Return [x, y] of the center of cell containing provided text 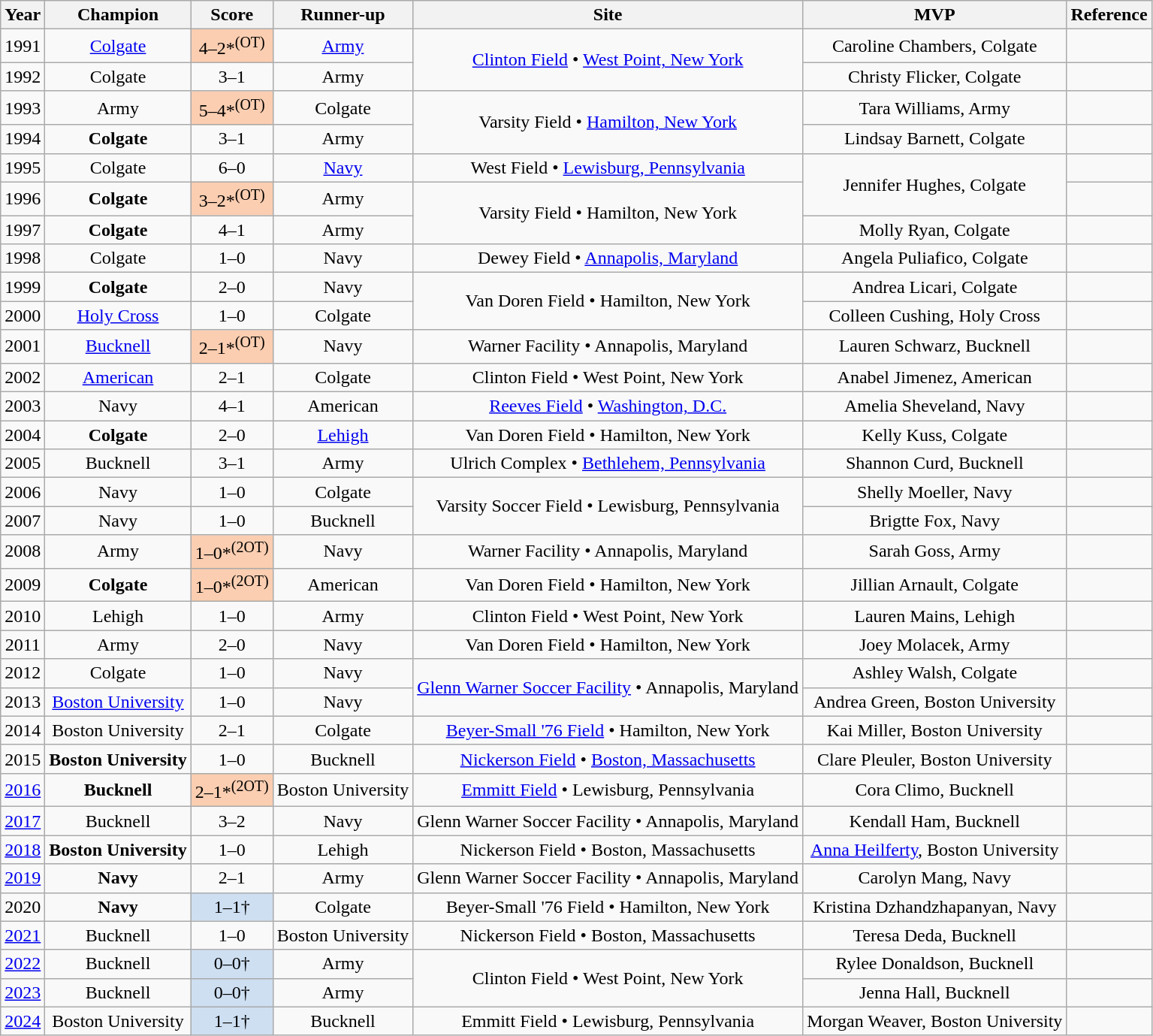
Shannon Curd, Bucknell [934, 464]
1999 [23, 287]
Site [608, 15]
2–1*(2OT) [231, 790]
2023 [23, 992]
Joey Molacek, Army [934, 645]
2006 [23, 492]
Ulrich Complex • Bethlehem, Pennsylvania [608, 464]
Anabel Jimenez, American [934, 377]
5–4*(OT) [231, 108]
1992 [23, 77]
2021 [23, 935]
Anna Heilferty, Boston University [934, 850]
Varsity Soccer Field • Lewisburg, Pennsylvania [608, 506]
Kelly Kuss, Colgate [934, 435]
2012 [23, 673]
6–0 [231, 168]
Year [23, 15]
Jillian Arnault, Colgate [934, 584]
1995 [23, 168]
Sarah Goss, Army [934, 551]
2013 [23, 702]
2010 [23, 616]
1998 [23, 258]
Morgan Weaver, Boston University [934, 1021]
2000 [23, 316]
2005 [23, 464]
2011 [23, 645]
Tara Williams, Army [934, 108]
2002 [23, 377]
4–2*(OT) [231, 47]
2020 [23, 907]
2017 [23, 821]
Carolyn Mang, Navy [934, 878]
1996 [23, 198]
Lindsay Barnett, Colgate [934, 139]
Jenna Hall, Bucknell [934, 992]
Clare Pleuler, Boston University [934, 759]
Lauren Schwarz, Bucknell [934, 347]
Runner-up [343, 15]
Holy Cross [118, 316]
Christy Flicker, Colgate [934, 77]
Cora Climo, Bucknell [934, 790]
Reeves Field • Washington, D.C. [608, 406]
Jennifer Hughes, Colgate [934, 185]
Amelia Sheveland, Navy [934, 406]
1991 [23, 47]
2015 [23, 759]
Kai Miller, Boston University [934, 730]
3–2*(OT) [231, 198]
2004 [23, 435]
Shelly Moeller, Navy [934, 492]
2007 [23, 521]
West Field • Lewisburg, Pennsylvania [608, 168]
1993 [23, 108]
Rylee Donaldson, Bucknell [934, 964]
2003 [23, 406]
1997 [23, 230]
Colleen Cushing, Holy Cross [934, 316]
3–2 [231, 821]
Ashley Walsh, Colgate [934, 673]
2016 [23, 790]
Andrea Licari, Colgate [934, 287]
Reference [1109, 15]
Score [231, 15]
Caroline Chambers, Colgate [934, 47]
Kristina Dzhandzhapanyan, Navy [934, 907]
Brigtte Fox, Navy [934, 521]
2019 [23, 878]
2018 [23, 850]
Teresa Deda, Bucknell [934, 935]
Angela Puliafico, Colgate [934, 258]
1994 [23, 139]
2022 [23, 964]
Kendall Ham, Bucknell [934, 821]
2001 [23, 347]
Dewey Field • Annapolis, Maryland [608, 258]
2014 [23, 730]
Andrea Green, Boston University [934, 702]
2–1*(OT) [231, 347]
2008 [23, 551]
MVP [934, 15]
2024 [23, 1021]
Molly Ryan, Colgate [934, 230]
Lauren Mains, Lehigh [934, 616]
2009 [23, 584]
Champion [118, 15]
